Determine the (x, y) coordinate at the center of the cell enclosing the given text.  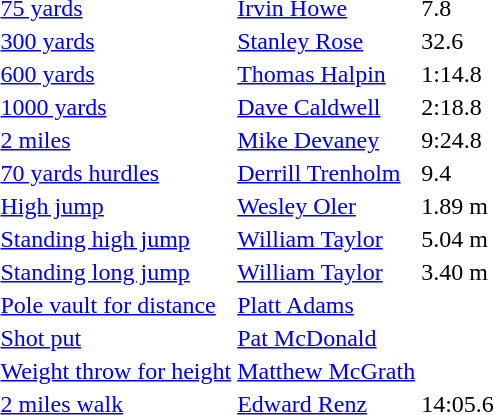
Stanley Rose (326, 41)
Platt Adams (326, 305)
Matthew McGrath (326, 371)
Derrill Trenholm (326, 173)
Dave Caldwell (326, 107)
Thomas Halpin (326, 74)
Mike Devaney (326, 140)
Wesley Oler (326, 206)
Pat McDonald (326, 338)
